Provide the [X, Y] coordinate of the cell's center where the given text is located.  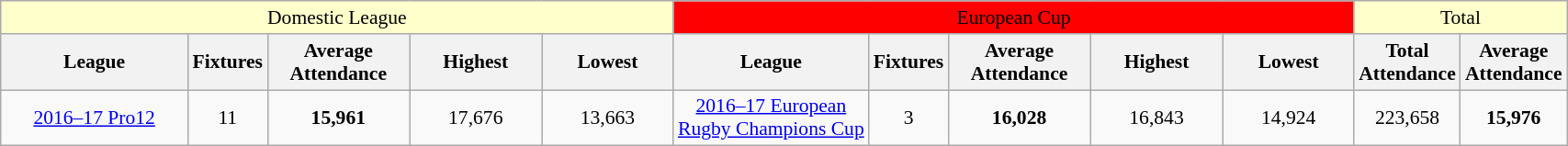
17,676 [476, 118]
16,843 [1156, 118]
13,663 [608, 118]
Domestic League [337, 17]
16,028 [1020, 118]
3 [908, 118]
11 [228, 118]
European Cup [1014, 17]
2016–17 European Rugby Champions Cup [772, 118]
Total Attendance [1407, 62]
15,961 [338, 118]
2016–17 Pro12 [95, 118]
14,924 [1288, 118]
223,658 [1407, 118]
15,976 [1514, 118]
Total [1461, 17]
